Return (X, Y) of the center of cell containing provided text 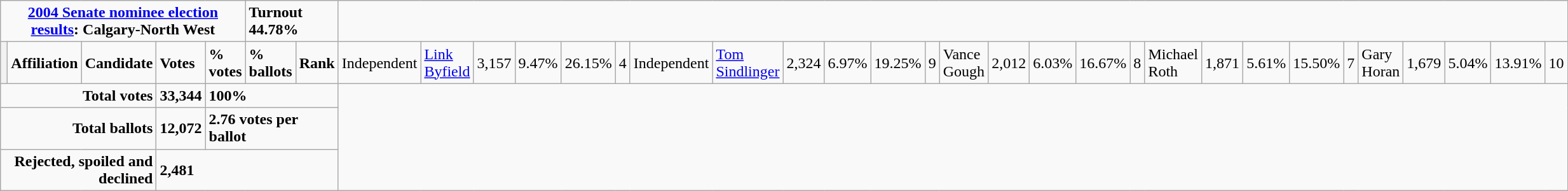
10 (1556, 62)
Tom Sindlinger (747, 62)
33,344 (181, 95)
3,157 (494, 62)
1,871 (1223, 62)
9.47% (538, 62)
6.97% (848, 62)
5.04% (1468, 62)
5.61% (1266, 62)
2,324 (803, 62)
26.15% (589, 62)
2004 Senate nominee election results: Calgary-North West (123, 22)
% ballots (271, 62)
% votes (225, 62)
Rejected, spoiled and declined (79, 169)
Vance Gough (964, 62)
2,012 (1009, 62)
Michael Roth (1173, 62)
Link Byfield (447, 62)
Rank (317, 62)
15.50% (1317, 62)
2.76 votes per ballot (272, 129)
12,072 (181, 129)
Total votes (79, 95)
Turnout 44.78% (292, 22)
13.91% (1518, 62)
Votes (181, 62)
Total ballots (79, 129)
8 (1138, 62)
7 (1351, 62)
Affiliation (44, 62)
19.25% (897, 62)
1,679 (1424, 62)
9 (932, 62)
4 (623, 62)
16.67% (1103, 62)
Gary Horan (1381, 62)
2,481 (247, 169)
6.03% (1053, 62)
100% (272, 95)
Candidate (119, 62)
